Output the [X, Y] coordinate of the center of the cell containing the given text.  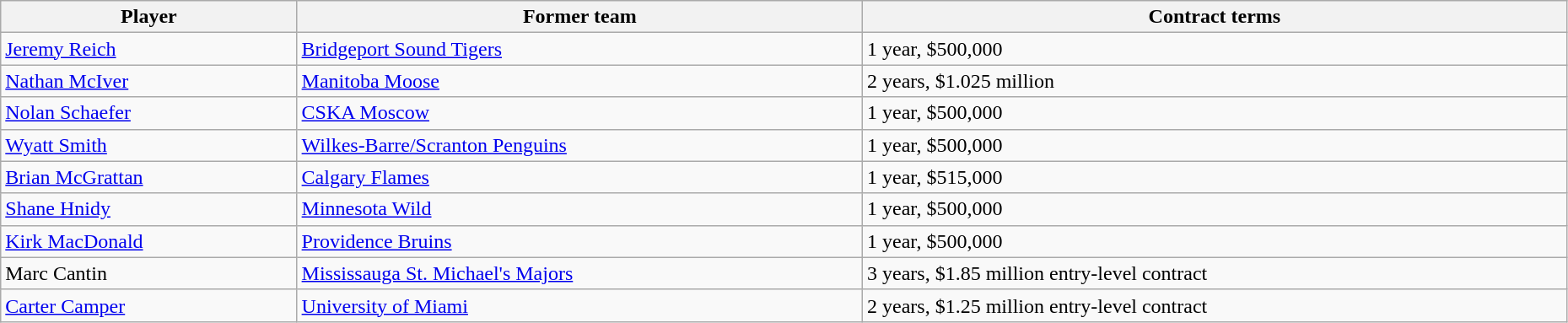
Shane Hnidy [148, 209]
2 years, $1.25 million entry-level contract [1215, 305]
Nathan McIver [148, 81]
Brian McGrattan [148, 177]
University of Miami [579, 305]
2 years, $1.025 million [1215, 81]
1 year, $515,000 [1215, 177]
Carter Camper [148, 305]
Manitoba Moose [579, 81]
Minnesota Wild [579, 209]
3 years, $1.85 million entry-level contract [1215, 273]
Contract terms [1215, 17]
Bridgeport Sound Tigers [579, 49]
Player [148, 17]
Wilkes-Barre/Scranton Penguins [579, 145]
Nolan Schaefer [148, 113]
Jeremy Reich [148, 49]
Marc Cantin [148, 273]
Wyatt Smith [148, 145]
Former team [579, 17]
Providence Bruins [579, 241]
Mississauga St. Michael's Majors [579, 273]
Kirk MacDonald [148, 241]
Calgary Flames [579, 177]
CSKA Moscow [579, 113]
